For the text-containing cell, return its midpoint in [X, Y] coordinate format. 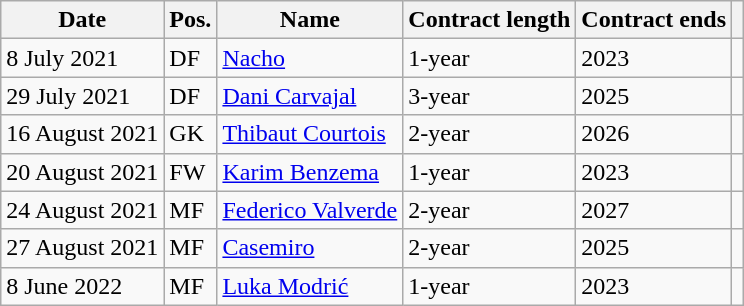
27 August 2021 [82, 248]
Contract length [490, 20]
Thibaut Courtois [310, 134]
2026 [654, 134]
Contract ends [654, 20]
GK [190, 134]
FW [190, 172]
3-year [490, 96]
24 August 2021 [82, 210]
Karim Benzema [310, 172]
Luka Modrić [310, 286]
16 August 2021 [82, 134]
8 July 2021 [82, 58]
Nacho [310, 58]
Pos. [190, 20]
Date [82, 20]
Dani Carvajal [310, 96]
Casemiro [310, 248]
8 June 2022 [82, 286]
Federico Valverde [310, 210]
20 August 2021 [82, 172]
29 July 2021 [82, 96]
Name [310, 20]
2027 [654, 210]
